Locate the cell with the specified text and output its [x, y] center coordinate. 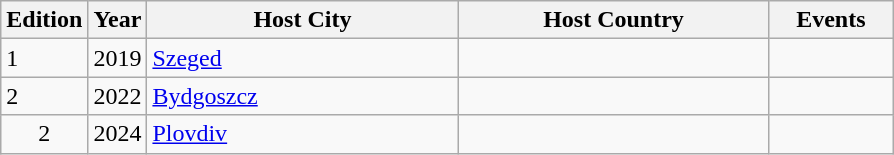
Host Country [614, 20]
2022 [118, 96]
Szeged [302, 58]
2019 [118, 58]
Events [831, 20]
Year [118, 20]
Edition [44, 20]
1 [44, 58]
Bydgoszcz [302, 96]
Plovdiv [302, 134]
Host City [302, 20]
2024 [118, 134]
